Detect which cell encompasses the target text, then output its (x, y) center coordinate. 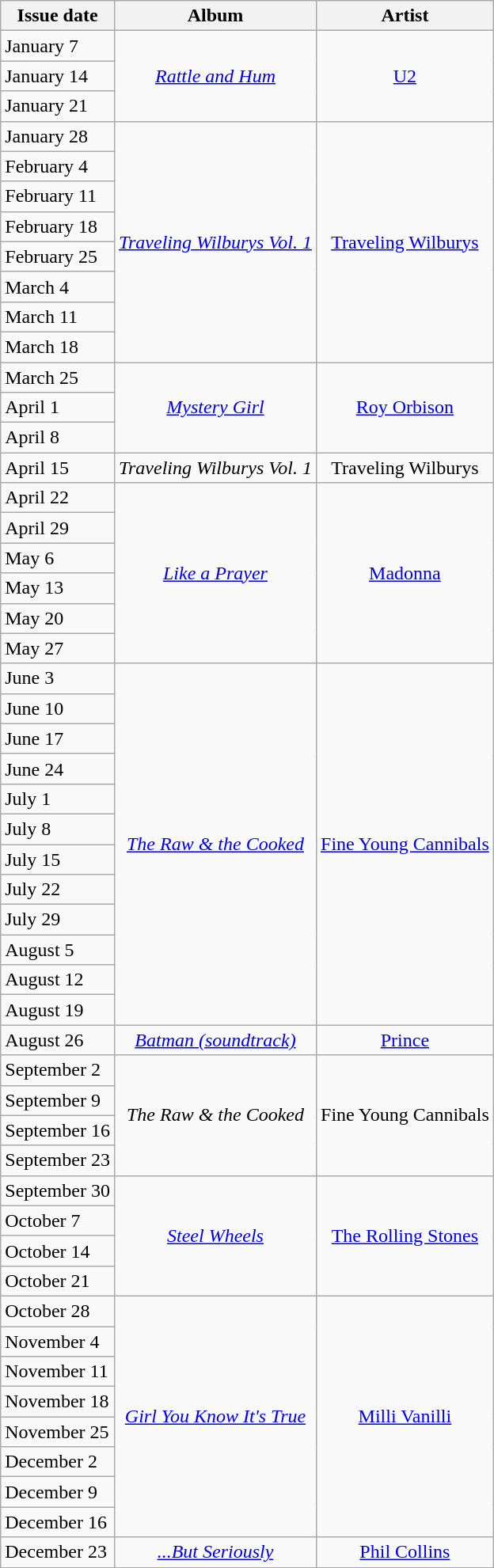
November 25 (58, 1432)
November 4 (58, 1342)
November 18 (58, 1402)
July 22 (58, 890)
October 21 (58, 1281)
Mystery Girl (215, 408)
February 18 (58, 226)
May 6 (58, 558)
September 2 (58, 1070)
September 30 (58, 1190)
February 11 (58, 196)
February 4 (58, 166)
October 28 (58, 1311)
June 17 (58, 738)
Like a Prayer (215, 573)
Album (215, 16)
March 18 (58, 347)
Madonna (405, 573)
U2 (405, 76)
August 19 (58, 1010)
August 5 (58, 950)
Issue date (58, 16)
Artist (405, 16)
September 23 (58, 1160)
October 14 (58, 1251)
April 15 (58, 468)
July 29 (58, 920)
December 16 (58, 1522)
Batman (soundtrack) (215, 1040)
March 11 (58, 317)
December 9 (58, 1492)
July 1 (58, 799)
April 8 (58, 438)
April 29 (58, 528)
December 2 (58, 1462)
Girl You Know It's True (215, 1416)
July 8 (58, 829)
Steel Wheels (215, 1236)
March 4 (58, 287)
February 25 (58, 256)
October 7 (58, 1221)
April 22 (58, 498)
March 25 (58, 378)
December 23 (58, 1552)
June 3 (58, 678)
August 26 (58, 1040)
May 13 (58, 588)
September 16 (58, 1130)
May 20 (58, 618)
January 14 (58, 76)
April 1 (58, 408)
Rattle and Hum (215, 76)
November 11 (58, 1372)
September 9 (58, 1100)
Roy Orbison (405, 408)
Milli Vanilli (405, 1416)
Prince (405, 1040)
The Rolling Stones (405, 1236)
...But Seriously (215, 1552)
January 21 (58, 106)
May 27 (58, 648)
January 7 (58, 46)
June 24 (58, 769)
July 15 (58, 859)
June 10 (58, 708)
January 28 (58, 136)
Phil Collins (405, 1552)
August 12 (58, 980)
